Output the (x, y) coordinate of the center of the cell containing the given text.  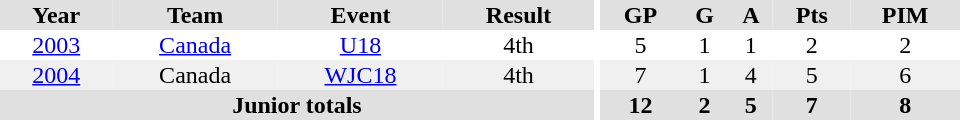
Result (518, 15)
12 (640, 105)
Junior totals (297, 105)
6 (905, 75)
Year (56, 15)
WJC18 (360, 75)
8 (905, 105)
Pts (812, 15)
2003 (56, 45)
GP (640, 15)
2004 (56, 75)
U18 (360, 45)
G (705, 15)
Event (360, 15)
PIM (905, 15)
A (750, 15)
Team (194, 15)
4 (750, 75)
